Provide the [X, Y] coordinate of the cell's center where the given text is located.  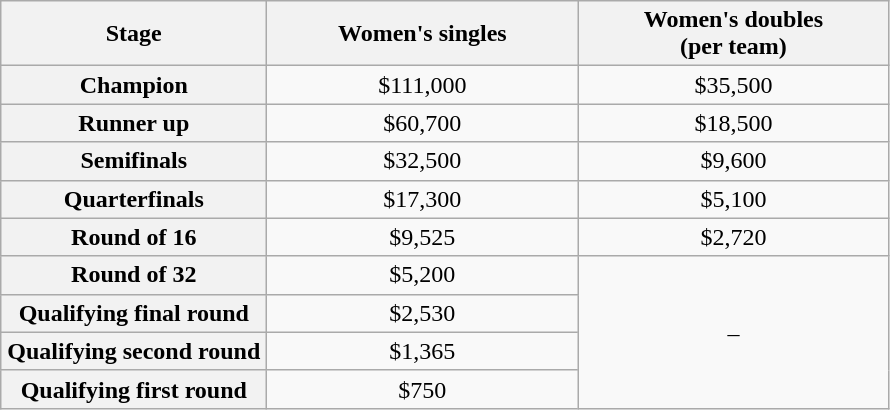
$35,500 [734, 85]
Round of 16 [134, 237]
$2,720 [734, 237]
$2,530 [422, 313]
Qualifying second round [134, 351]
– [734, 332]
$18,500 [734, 123]
Women's singles [422, 34]
Qualifying first round [134, 389]
$9,600 [734, 161]
$9,525 [422, 237]
$17,300 [422, 199]
Stage [134, 34]
$1,365 [422, 351]
$32,500 [422, 161]
$5,200 [422, 275]
Women's doubles (per team) [734, 34]
Champion [134, 85]
Qualifying final round [134, 313]
Runner up [134, 123]
Semifinals [134, 161]
$5,100 [734, 199]
$750 [422, 389]
$111,000 [422, 85]
$60,700 [422, 123]
Round of 32 [134, 275]
Quarterfinals [134, 199]
